Capture the cell that displays the provided text and extract its (x, y) central coordinate. 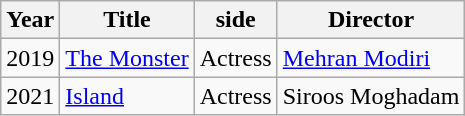
Year (30, 20)
side (236, 20)
Island (127, 96)
Siroos Moghadam (371, 96)
2019 (30, 58)
The Monster (127, 58)
Title (127, 20)
2021 (30, 96)
Director (371, 20)
Mehran Modiri (371, 58)
